Output the (X, Y) coordinate of the center of the cell containing the given text.  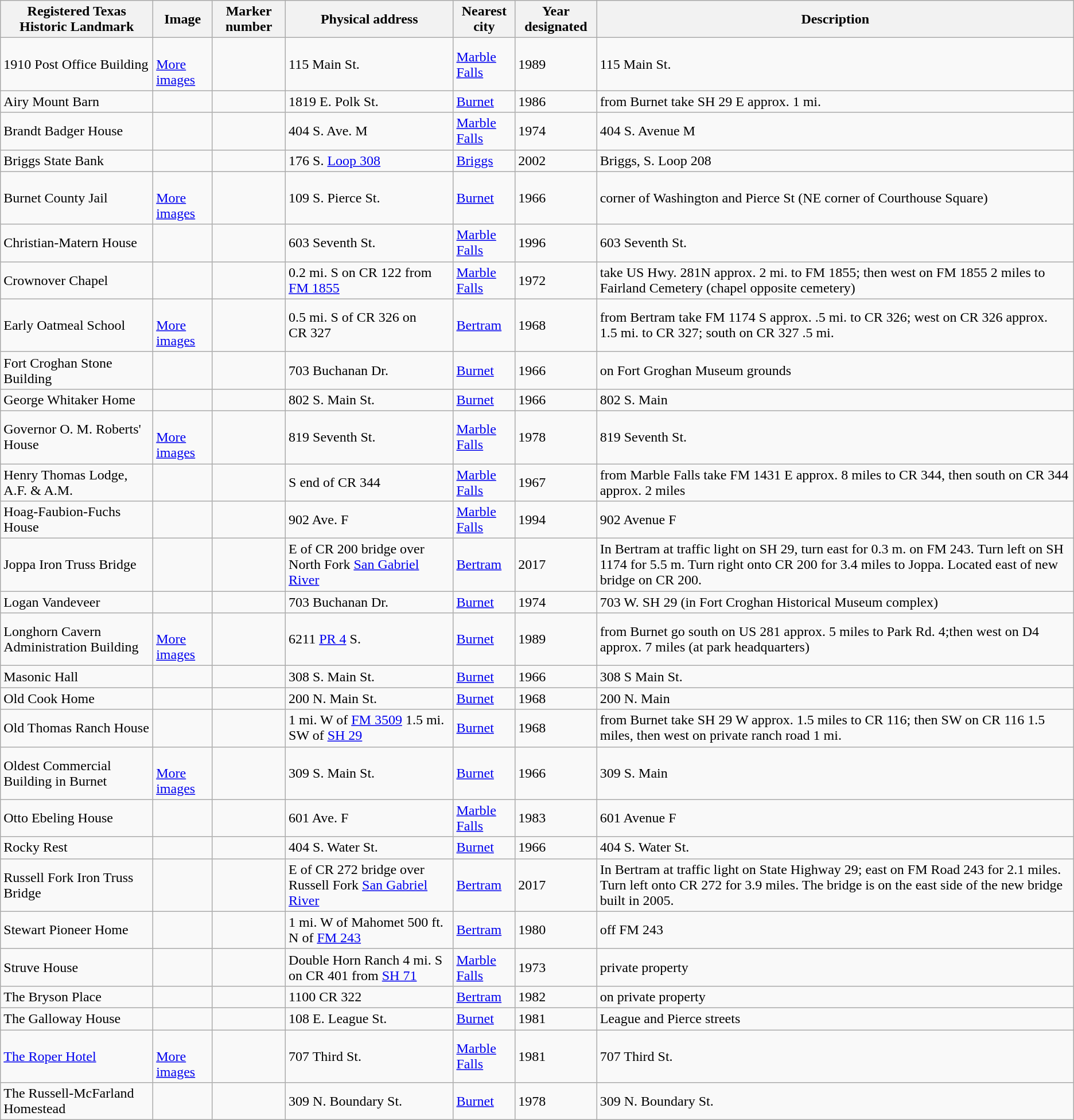
109 S. Pierce St. (369, 198)
1982 (557, 997)
Year designated (557, 19)
1996 (557, 243)
Briggs State Bank (77, 161)
200 N. Main (835, 698)
108 E. League St. (369, 1018)
private property (835, 967)
Briggs, S. Loop 208 (835, 161)
Briggs (484, 161)
1910 Post Office Building (77, 64)
Henry Thomas Lodge, A.F. & A.M. (77, 482)
on Fort Groghan Museum grounds (835, 370)
George Whitaker Home (77, 400)
0.5 mi. S of CR 326 on CR 327 (369, 325)
404 S. Ave. M (369, 131)
601 Ave. F (369, 818)
on private property (835, 997)
The Galloway House (77, 1018)
404 S. Avenue M (835, 131)
200 N. Main St. (369, 698)
Physical address (369, 19)
Burnet County Jail (77, 198)
1980 (557, 930)
1986 (557, 102)
Oldest Commercial Building in Burnet (77, 773)
from Burnet go south on US 281 approx. 5 miles to Park Rd. 4;then west on D4 approx. 7 miles (at park headquarters) (835, 639)
Brandt Badger House (77, 131)
Old Cook Home (77, 698)
1967 (557, 482)
1 mi. W of FM 3509 1.5 mi. SW of SH 29 (369, 728)
0.2 mi. S on CR 122 from FM 1855 (369, 280)
League and Pierce streets (835, 1018)
Airy Mount Barn (77, 102)
902 Ave. F (369, 520)
Fort Croghan Stone Building (77, 370)
308 S Main St. (835, 677)
902 Avenue F (835, 520)
Christian-Matern House (77, 243)
Struve House (77, 967)
S end of CR 344 (369, 482)
Nearest city (484, 19)
take US Hwy. 281N approx. 2 mi. to FM 1855; then west on FM 1855 2 miles to Fairland Cemetery (chapel opposite cemetery) (835, 280)
Early Oatmeal School (77, 325)
1819 E. Polk St. (369, 102)
1973 (557, 967)
176 S. Loop 308 (369, 161)
E of CR 200 bridge over North Fork San Gabriel River (369, 565)
Longhorn Cavern Administration Building (77, 639)
Hoag-Faubion-Fuchs House (77, 520)
from Marble Falls take FM 1431 E approx. 8 miles to CR 344, then south on CR 344 approx. 2 miles (835, 482)
802 S. Main St. (369, 400)
1994 (557, 520)
Governor O. M. Roberts' House (77, 437)
The Roper Hotel (77, 1056)
Russell Fork Iron Truss Bridge (77, 885)
Old Thomas Ranch House (77, 728)
The Bryson Place (77, 997)
1972 (557, 280)
308 S. Main St. (369, 677)
Stewart Pioneer Home (77, 930)
from Burnet take SH 29 W approx. 1.5 miles to CR 116; then SW on CR 116 1.5 miles, then west on private ranch road 1 mi. (835, 728)
E of CR 272 bridge over Russell Fork San Gabriel River (369, 885)
The Russell-McFarland Homestead (77, 1101)
703 W. SH 29 (in Fort Croghan Historical Museum complex) (835, 602)
Crownover Chapel (77, 280)
Description (835, 19)
Otto Ebeling House (77, 818)
from Bertram take FM 1174 S approx. .5 mi. to CR 326; west on CR 326 approx. 1.5 mi. to CR 327; south on CR 327 .5 mi. (835, 325)
from Burnet take SH 29 E approx. 1 mi. (835, 102)
Image (182, 19)
Double Horn Ranch 4 mi. S on CR 401 from SH 71 (369, 967)
Registered Texas Historic Landmark (77, 19)
309 S. Main (835, 773)
6211 PR 4 S. (369, 639)
1983 (557, 818)
Masonic Hall (77, 677)
1 mi. W of Mahomet 500 ft. N of FM 243 (369, 930)
1100 CR 322 (369, 997)
2002 (557, 161)
802 S. Main (835, 400)
corner of Washington and Pierce St (NE corner of Courthouse Square) (835, 198)
Rocky Rest (77, 848)
Joppa Iron Truss Bridge (77, 565)
309 S. Main St. (369, 773)
Logan Vandeveer (77, 602)
Marker number (249, 19)
off FM 243 (835, 930)
601 Avenue F (835, 818)
